Extract the (x, y) coordinate from the center of the cell holding the provided text.  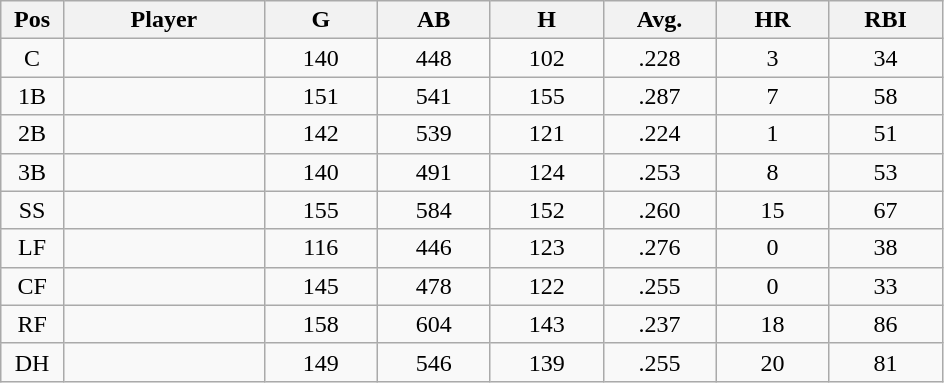
SS (32, 210)
541 (434, 96)
Pos (32, 20)
446 (434, 248)
15 (772, 210)
1 (772, 134)
604 (434, 324)
491 (434, 172)
53 (886, 172)
2B (32, 134)
67 (886, 210)
.260 (660, 210)
123 (546, 248)
158 (320, 324)
33 (886, 286)
122 (546, 286)
8 (772, 172)
34 (886, 58)
546 (434, 362)
.237 (660, 324)
DH (32, 362)
.287 (660, 96)
51 (886, 134)
142 (320, 134)
539 (434, 134)
.276 (660, 248)
1B (32, 96)
143 (546, 324)
Player (164, 20)
102 (546, 58)
3B (32, 172)
RBI (886, 20)
86 (886, 324)
139 (546, 362)
149 (320, 362)
H (546, 20)
124 (546, 172)
.224 (660, 134)
C (32, 58)
81 (886, 362)
121 (546, 134)
RF (32, 324)
151 (320, 96)
478 (434, 286)
7 (772, 96)
HR (772, 20)
58 (886, 96)
38 (886, 248)
LF (32, 248)
3 (772, 58)
116 (320, 248)
584 (434, 210)
CF (32, 286)
448 (434, 58)
20 (772, 362)
.228 (660, 58)
18 (772, 324)
145 (320, 286)
Avg. (660, 20)
AB (434, 20)
G (320, 20)
.253 (660, 172)
152 (546, 210)
